Determine the [X, Y] coordinate at the center of the cell enclosing the given text.  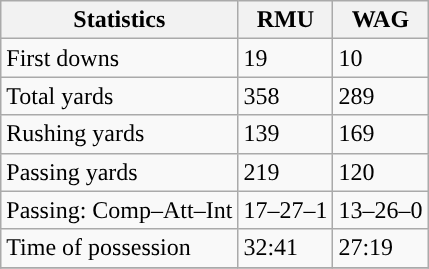
First downs [120, 58]
Passing yards [120, 172]
Total yards [120, 96]
120 [380, 172]
27:19 [380, 248]
RMU [286, 20]
Statistics [120, 20]
32:41 [286, 248]
Rushing yards [120, 134]
19 [286, 58]
139 [286, 134]
Time of possession [120, 248]
289 [380, 96]
169 [380, 134]
10 [380, 58]
358 [286, 96]
219 [286, 172]
Passing: Comp–Att–Int [120, 210]
17–27–1 [286, 210]
13–26–0 [380, 210]
WAG [380, 20]
